For the text-containing cell, return its midpoint in [x, y] coordinate format. 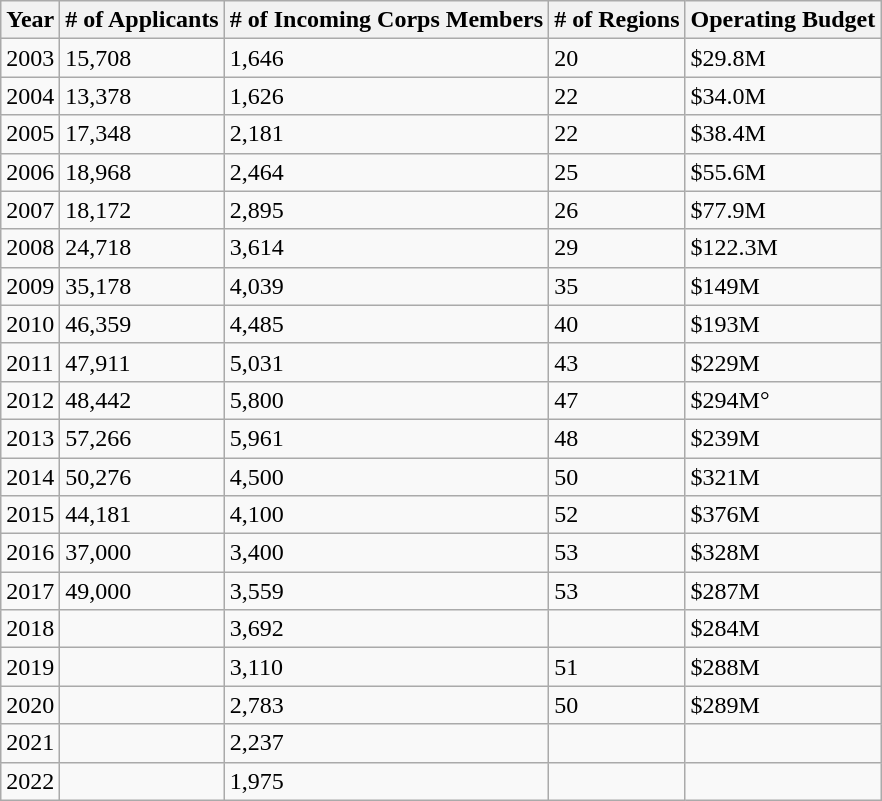
$193M [783, 324]
2,783 [386, 705]
4,100 [386, 515]
Year [30, 20]
3,614 [386, 248]
13,378 [142, 96]
24,718 [142, 248]
35 [617, 286]
5,800 [386, 400]
15,708 [142, 58]
# of Incoming Corps Members [386, 20]
2019 [30, 667]
17,348 [142, 134]
2017 [30, 591]
40 [617, 324]
2,895 [386, 210]
2011 [30, 362]
18,172 [142, 210]
$289M [783, 705]
2005 [30, 134]
$122.3M [783, 248]
$321M [783, 477]
2,181 [386, 134]
$38.4M [783, 134]
2003 [30, 58]
$239M [783, 438]
# of Applicants [142, 20]
2016 [30, 553]
$284M [783, 629]
$55.6M [783, 172]
1,646 [386, 58]
4,039 [386, 286]
2006 [30, 172]
$229M [783, 362]
2007 [30, 210]
2021 [30, 743]
51 [617, 667]
2020 [30, 705]
3,110 [386, 667]
1,626 [386, 96]
47 [617, 400]
2004 [30, 96]
2010 [30, 324]
2015 [30, 515]
18,968 [142, 172]
4,485 [386, 324]
2009 [30, 286]
3,692 [386, 629]
5,031 [386, 362]
2022 [30, 781]
$328M [783, 553]
26 [617, 210]
48,442 [142, 400]
20 [617, 58]
# of Regions [617, 20]
$34.0M [783, 96]
37,000 [142, 553]
1,975 [386, 781]
2,237 [386, 743]
2,464 [386, 172]
2012 [30, 400]
2014 [30, 477]
$294M° [783, 400]
2008 [30, 248]
47,911 [142, 362]
46,359 [142, 324]
29 [617, 248]
3,559 [386, 591]
$376M [783, 515]
43 [617, 362]
25 [617, 172]
Operating Budget [783, 20]
35,178 [142, 286]
3,400 [386, 553]
4,500 [386, 477]
$149M [783, 286]
57,266 [142, 438]
$288M [783, 667]
2013 [30, 438]
52 [617, 515]
$287M [783, 591]
49,000 [142, 591]
5,961 [386, 438]
50,276 [142, 477]
$77.9M [783, 210]
48 [617, 438]
44,181 [142, 515]
$29.8M [783, 58]
2018 [30, 629]
